Pinpoint the cell where the given text exists, returning its [x, y] midpoint coordinate. 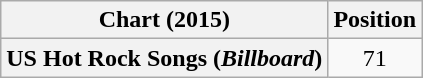
Position [375, 20]
71 [375, 58]
US Hot Rock Songs (Billboard) [164, 58]
Chart (2015) [164, 20]
